Identify which cell holds the provided text, then report its [X, Y] central coordinate. 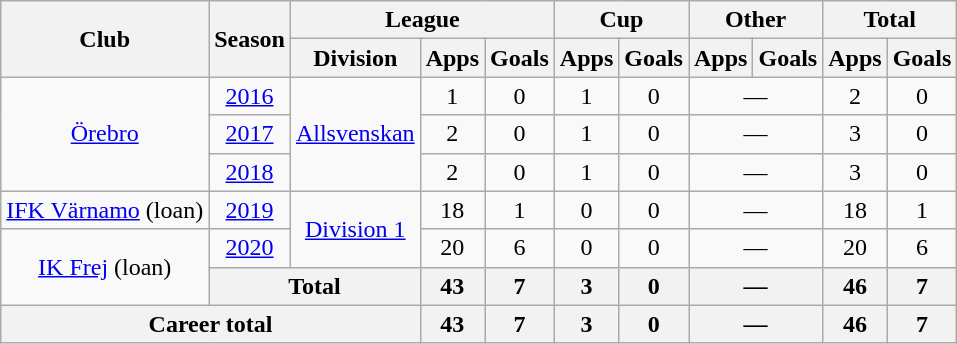
Other [755, 20]
IK Frej (loan) [105, 267]
Allsvenskan [355, 134]
Cup [621, 20]
2020 [250, 248]
Division 1 [355, 229]
IFK Värnamo (loan) [105, 210]
2016 [250, 96]
Örebro [105, 134]
League [422, 20]
Division [355, 58]
Season [250, 39]
Club [105, 39]
2017 [250, 134]
Career total [210, 324]
2018 [250, 172]
2019 [250, 210]
